Return [x, y] of the center of cell containing provided text 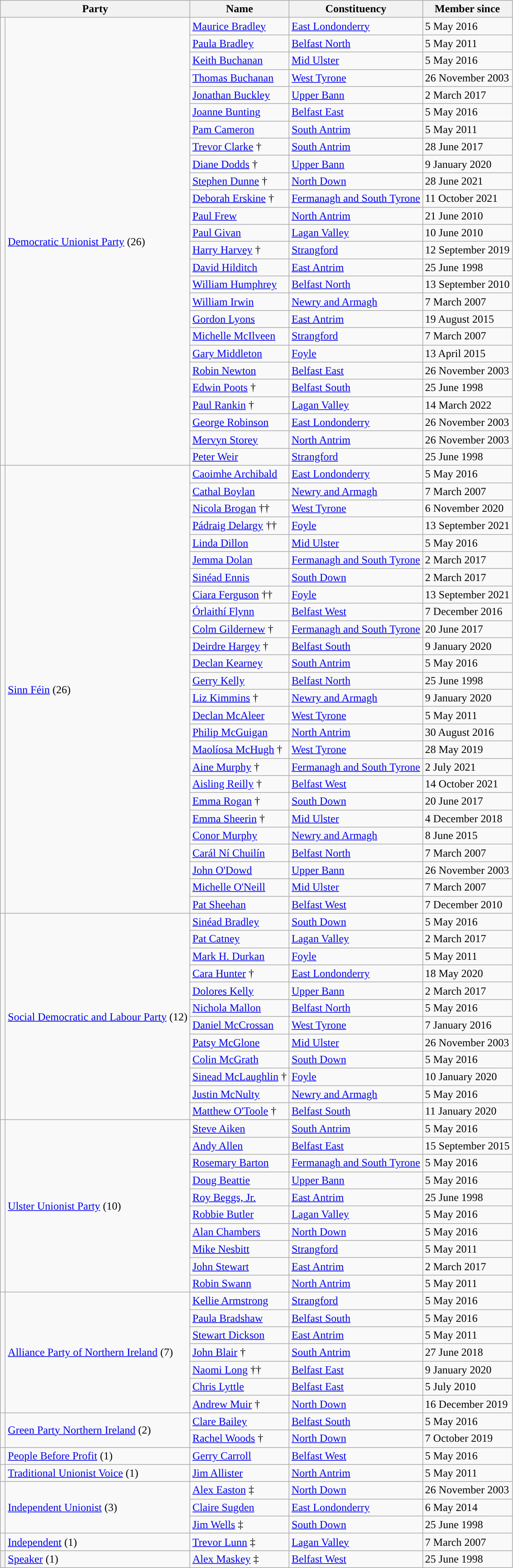
Kellie Armstrong [239, 1301]
12 September 2019 [467, 250]
Constituency [356, 9]
Thomas Buchanan [239, 78]
Sinn Féin (26) [98, 689]
Liz Kimmins † [239, 698]
David Hilditch [239, 267]
Green Party Northern Ireland (2) [98, 1430]
28 June 2021 [467, 181]
14 October 2021 [467, 784]
Ulster Unionist Party (10) [98, 1206]
Conor Murphy [239, 836]
10 June 2010 [467, 233]
Carál Ní Chuilín [239, 853]
19 August 2015 [467, 319]
Cara Hunter † [239, 973]
Paul Frew [239, 216]
2 July 2021 [467, 767]
Dolores Kelly [239, 991]
Emma Sheerin † [239, 819]
Pam Cameron [239, 129]
Alliance Party of Northern Ireland (7) [98, 1352]
8 June 2015 [467, 836]
Philip McGuigan [239, 732]
Alex Easton ‡ [239, 1490]
Jim Allister [239, 1473]
13 April 2015 [467, 353]
Mark H. Durkan [239, 956]
6 November 2020 [467, 509]
Paul Givan [239, 233]
Gordon Lyons [239, 319]
Jim Wells ‡ [239, 1525]
28 June 2017 [467, 147]
Alan Chambers [239, 1232]
6 May 2014 [467, 1507]
Independent Unionist (3) [98, 1507]
Harry Harvey † [239, 250]
Emma Rogan † [239, 801]
Mike Nesbitt [239, 1249]
18 May 2020 [467, 973]
Michelle O'Neill [239, 887]
Aisling Reilly † [239, 784]
Social Democratic and Labour Party (12) [98, 1016]
Matthew O'Toole † [239, 1111]
Jonathan Buckley [239, 95]
Michelle McIlveen [239, 336]
Party [95, 9]
Paul Rankin † [239, 405]
Democratic Unionist Party (26) [98, 242]
Gerry Kelly [239, 681]
5 July 2010 [467, 1387]
Cathal Boylan [239, 491]
Naomi Long †† [239, 1370]
Caoimhe Archibald [239, 474]
John O'Dowd [239, 870]
William Irwin [239, 302]
Nichola Mallon [239, 1008]
Paula Bradshaw [239, 1318]
Joanne Bunting [239, 112]
Gary Middleton [239, 353]
7 December 2010 [467, 905]
21 June 2010 [467, 216]
Diane Dodds † [239, 164]
Pádraig Delargy †† [239, 526]
Ciara Ferguson †† [239, 595]
Claire Sugden [239, 1507]
Name [239, 9]
Traditional Unionist Voice (1) [98, 1473]
7 October 2019 [467, 1439]
William Humphrey [239, 285]
27 June 2018 [467, 1353]
Peter Weir [239, 457]
16 December 2019 [467, 1404]
30 August 2016 [467, 732]
George Robinson [239, 422]
Colm Gildernew † [239, 629]
Edwin Poots † [239, 388]
Gerry Carroll [239, 1456]
Trevor Clarke † [239, 147]
13 September 2010 [467, 285]
Nicola Brogan †† [239, 509]
John Stewart [239, 1266]
28 May 2019 [467, 749]
14 March 2022 [467, 405]
Órlaithí Flynn [239, 612]
Clare Bailey [239, 1421]
Trevor Lunn ‡ [239, 1542]
Jemma Dolan [239, 560]
Rosemary Barton [239, 1163]
Alex Maskey ‡ [239, 1559]
Deirdre Hargey † [239, 646]
Member since [467, 9]
Daniel McCrossan [239, 1025]
7 December 2016 [467, 612]
John Blair † [239, 1353]
Colin McGrath [239, 1060]
Chris Lyttle [239, 1387]
Robin Swann [239, 1283]
Pat Sheehan [239, 905]
Aine Murphy † [239, 767]
Keith Buchanan [239, 61]
Patsy McGlone [239, 1042]
Maurice Bradley [239, 26]
Steve Aiken [239, 1129]
Deborah Erskine † [239, 198]
15 September 2015 [467, 1146]
Robbie Butler [239, 1215]
Andrew Muir † [239, 1404]
Andy Allen [239, 1146]
People Before Profit (1) [98, 1456]
Stewart Dickson [239, 1335]
Speaker (1) [98, 1559]
Robin Newton [239, 371]
11 October 2021 [467, 198]
Doug Beattie [239, 1180]
Justin McNulty [239, 1094]
Stephen Dunne † [239, 181]
Roy Beggs, Jr. [239, 1197]
7 January 2016 [467, 1025]
Sinéad Bradley [239, 922]
Pat Catney [239, 939]
Sinead McLaughlin † [239, 1077]
Mervyn Storey [239, 439]
Rachel Woods † [239, 1439]
11 January 2020 [467, 1111]
Declan McAleer [239, 715]
Independent (1) [98, 1542]
4 December 2018 [467, 819]
10 January 2020 [467, 1077]
Paula Bradley [239, 43]
Sinéad Ennis [239, 577]
Declan Kearney [239, 663]
Maolíosa McHugh † [239, 749]
Linda Dillon [239, 543]
